Output the [x, y] coordinate of the center of the cell containing the given text.  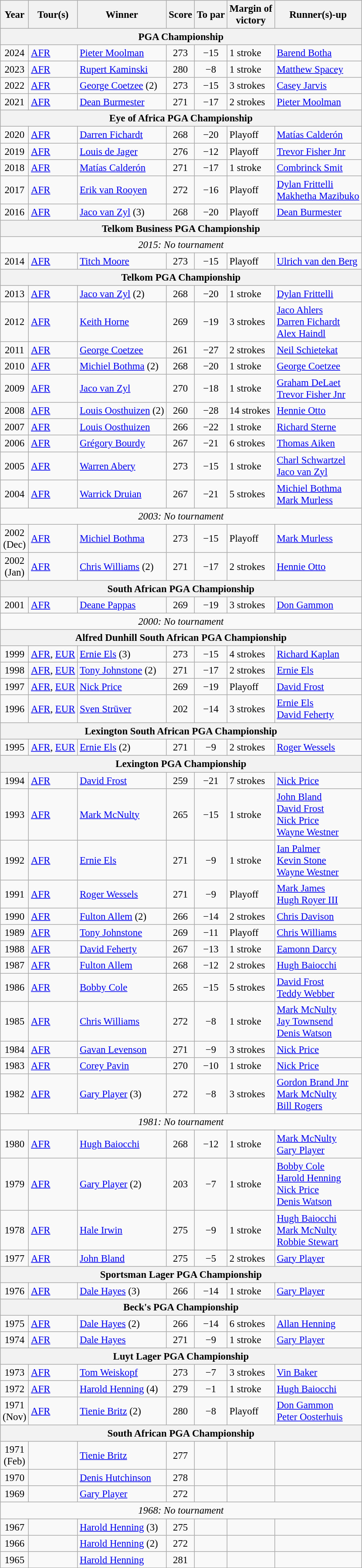
2009 [15, 389]
−13 [211, 949]
Denis Hutchinson [122, 1478]
Sven Strüver [122, 709]
1987 [15, 965]
David Feherty [122, 949]
Gavan Levenson [122, 1050]
Richard Sterne [318, 427]
1965 [15, 1560]
2016 [15, 212]
1993 [15, 814]
1985 [15, 1022]
Harold Henning [122, 1560]
Margin ofvictory [251, 15]
PGA Championship [181, 37]
1981: No tournament [181, 1122]
2001 [15, 605]
−1 [211, 1389]
Tony Johnstone [122, 933]
260 [180, 411]
278 [180, 1478]
Michiel Bothma Mark Murless [318, 494]
John Bland David Frost Nick Price Wayne Westner [318, 814]
2010 [15, 366]
Beck's PGA Championship [181, 1307]
Harold Henning (4) [122, 1389]
Tony Johnstone (2) [122, 670]
Lexington PGA Championship [181, 764]
2013 [15, 294]
Jaco Ahlers Darren Fichardt Alex Haindl [318, 322]
1995 [15, 748]
Corey Pavin [122, 1066]
14 strokes [251, 411]
Chris Davison [318, 916]
Dylan Frittelli Makhetha Mazibuko [318, 190]
2002(Jan) [15, 566]
Gary Player (2) [122, 1184]
2005 [15, 466]
1991 [15, 894]
Ernie Els (3) [122, 654]
2017 [15, 190]
Mark McNulty Gary Player [318, 1144]
2004 [15, 494]
Louis Oosthuizen (2) [122, 411]
1982 [15, 1094]
1974 [15, 1340]
Score [180, 15]
−10 [211, 1066]
Matthew Spacey [318, 70]
Jaco van Zyl (3) [122, 212]
2024 [15, 53]
Tour(s) [53, 15]
1998 [15, 670]
2015: No tournament [181, 245]
276 [180, 151]
4 strokes [251, 654]
Ulrich van den Berg [318, 261]
Tienie Britz [122, 1456]
279 [180, 1389]
Dylan Frittelli [318, 294]
−22 [211, 427]
Richard Kaplan [318, 654]
Graham DeLaet Trevor Fisher Jnr [318, 389]
202 [180, 709]
Erik van Rooyen [122, 190]
Mark McNulty Jay Townsend Denis Watson [318, 1022]
1994 [15, 781]
Don Gammon [318, 605]
Year [15, 15]
Gary Player (3) [122, 1094]
Lexington South African PGA Championship [181, 731]
−11 [211, 933]
1970 [15, 1478]
Michiel Bothma [122, 539]
Casey Jarvis [318, 86]
1976 [15, 1291]
Louis Oosthuizen [122, 427]
Louis de Jager [122, 151]
Harold Henning (3) [122, 1527]
2020 [15, 135]
To par [211, 15]
1983 [15, 1066]
Warren Abery [122, 466]
Eamonn Darcy [318, 949]
1996 [15, 709]
2002(Dec) [15, 539]
2012 [15, 322]
7 strokes [251, 781]
Keith Horne [122, 322]
Ernie Els (2) [122, 748]
1966 [15, 1543]
Allan Henning [318, 1323]
1969 [15, 1494]
Runner(s)-up [318, 15]
1990 [15, 916]
1971(Nov) [15, 1411]
Tom Weiskopf [122, 1373]
Ian Palmer Kevin Stone Wayne Westner [318, 860]
1992 [15, 860]
Dale Hayes [122, 1340]
−16 [211, 190]
Hugh Baiocchi Mark McNulty Robbie Stewart [318, 1230]
2006 [15, 444]
1999 [15, 654]
Don Gammon Peter Oosterhuis [318, 1411]
Michiel Bothma (2) [122, 366]
1975 [15, 1323]
2021 [15, 102]
Dale Hayes (3) [122, 1291]
Charl Schwartzel Jaco van Zyl [318, 466]
Chris Williams (2) [122, 566]
Telkom Business PGA Championship [181, 228]
Jaco van Zyl [122, 389]
David Frost Teddy Webber [318, 988]
Vin Baker [318, 1373]
2011 [15, 350]
261 [180, 350]
2000: No tournament [181, 621]
Mark James Hugh Royer III [318, 894]
2003: No tournament [181, 516]
Hale Irwin [122, 1230]
Rupert Kaminski [122, 70]
Bobby Cole [122, 988]
Bobby Cole Harold Henning Nick Price Denis Watson [318, 1184]
Mark McNulty [122, 814]
1988 [15, 949]
Neil Schietekat [318, 350]
1978 [15, 1230]
1984 [15, 1050]
George Coetzee (2) [122, 86]
Mark Murless [318, 539]
Grégory Bourdy [122, 444]
Eye of Africa PGA Championship [181, 119]
1967 [15, 1527]
Luyt Lager PGA Championship [181, 1356]
Winner [122, 15]
1986 [15, 988]
Sportsman Lager PGA Championship [181, 1274]
2014 [15, 261]
Fulton Allem (2) [122, 916]
Alfred Dunhill South African PGA Championship [181, 638]
Deane Pappas [122, 605]
1997 [15, 687]
Gordon Brand Jnr Mark McNulty Bill Rogers [318, 1094]
Trevor Fisher Jnr [318, 151]
1968: No tournament [181, 1511]
Jaco van Zyl (2) [122, 294]
−5 [211, 1258]
1977 [15, 1258]
Combrinck Smit [318, 168]
John Bland [122, 1258]
2019 [15, 151]
259 [180, 781]
Titch Moore [122, 261]
Dale Hayes (2) [122, 1323]
2007 [15, 427]
−18 [211, 389]
Harold Henning (2) [122, 1543]
Darren Fichardt [122, 135]
Barend Botha [318, 53]
203 [180, 1184]
Thomas Aiken [318, 444]
2022 [15, 86]
281 [180, 1560]
1971(Feb) [15, 1456]
2008 [15, 411]
2023 [15, 70]
Ernie Els David Feherty [318, 709]
−27 [211, 350]
Telkom PGA Championship [181, 278]
277 [180, 1456]
1980 [15, 1144]
1973 [15, 1373]
1972 [15, 1389]
−28 [211, 411]
1989 [15, 933]
Warrick Druian [122, 494]
Tienie Britz (2) [122, 1411]
1979 [15, 1184]
Fulton Allem [122, 965]
2018 [15, 168]
